Return the (x, y) coordinate for the center point of the cell that contains the specified text.  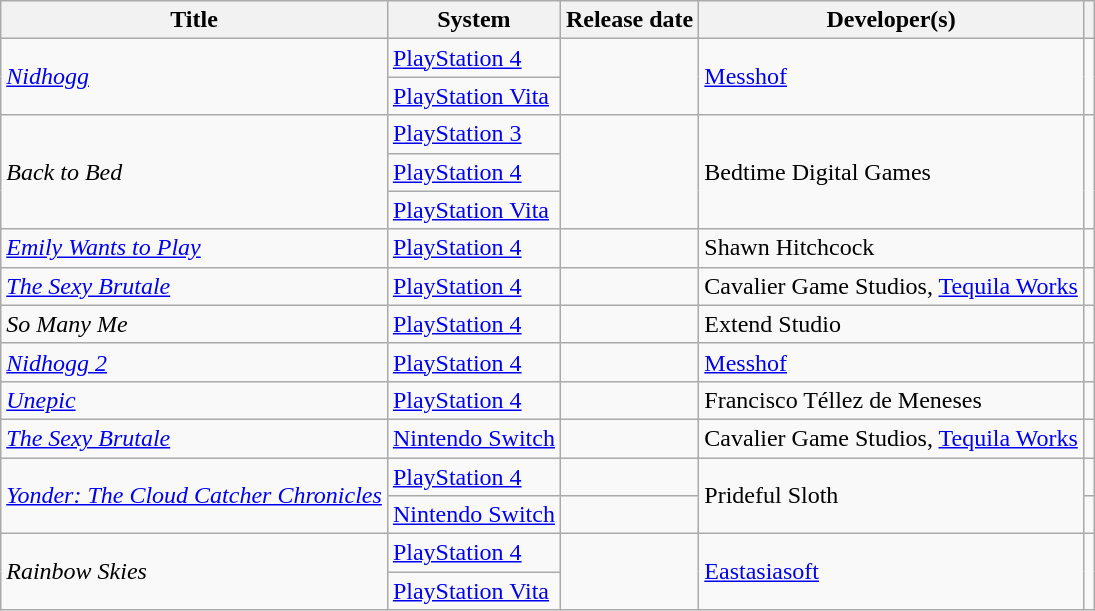
Francisco Téllez de Meneses (892, 400)
Eastasiasoft (892, 572)
Nidhogg 2 (194, 362)
Developer(s) (892, 20)
Release date (629, 20)
Title (194, 20)
PlayStation 3 (474, 134)
Rainbow Skies (194, 572)
Yonder: The Cloud Catcher Chronicles (194, 496)
So Many Me (194, 324)
Shawn Hitchcock (892, 248)
Bedtime Digital Games (892, 172)
Prideful Sloth (892, 496)
System (474, 20)
Extend Studio (892, 324)
Back to Bed (194, 172)
Emily Wants to Play (194, 248)
Unepic (194, 400)
Nidhogg (194, 77)
